Provide the (x, y) coordinate of the cell's center where the given text is located.  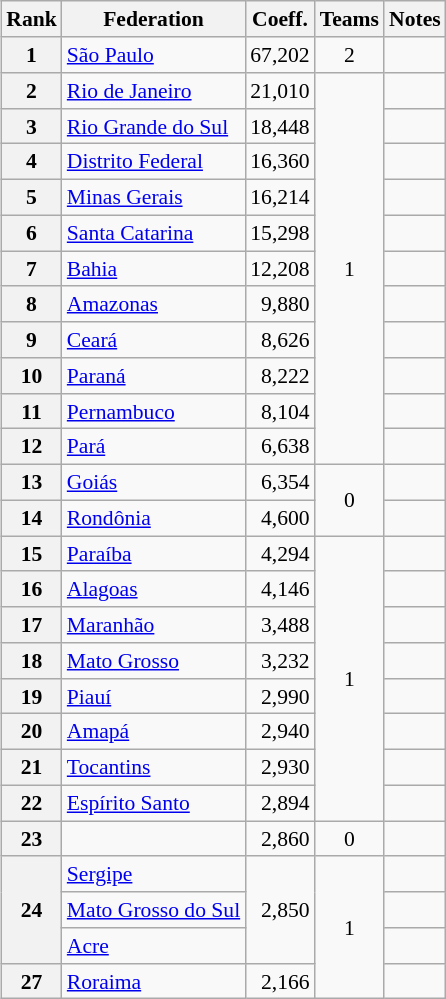
67,202 (280, 55)
2,860 (280, 839)
Acre (154, 946)
Ceará (154, 340)
9 (32, 340)
8,626 (280, 340)
3,232 (280, 661)
6 (32, 233)
7 (32, 269)
Goiás (154, 482)
Paraíba (154, 554)
19 (32, 696)
21 (32, 767)
23 (32, 839)
15,298 (280, 233)
Minas Gerais (154, 197)
6,354 (280, 482)
Tocantins (154, 767)
3 (32, 126)
10 (32, 376)
20 (32, 732)
2,940 (280, 732)
Mato Grosso do Sul (154, 910)
Distrito Federal (154, 162)
Federation (154, 19)
12 (32, 447)
16 (32, 589)
2,930 (280, 767)
2,166 (280, 981)
Teams (350, 19)
Rio de Janeiro (154, 91)
6,638 (280, 447)
4,294 (280, 554)
5 (32, 197)
Rondônia (154, 518)
18 (32, 661)
Amapá (154, 732)
Mato Grosso (154, 661)
24 (32, 910)
Coeff. (280, 19)
São Paulo (154, 55)
16,214 (280, 197)
Roraima (154, 981)
21,010 (280, 91)
9,880 (280, 304)
Paraná (154, 376)
Rio Grande do Sul (154, 126)
4,146 (280, 589)
Espírito Santo (154, 803)
Alagoas (154, 589)
Amazonas (154, 304)
18,448 (280, 126)
Pernambuco (154, 411)
Santa Catarina (154, 233)
13 (32, 482)
Sergipe (154, 874)
14 (32, 518)
8 (32, 304)
4,600 (280, 518)
2,894 (280, 803)
16,360 (280, 162)
Bahia (154, 269)
Pará (154, 447)
3,488 (280, 625)
22 (32, 803)
4 (32, 162)
17 (32, 625)
2,850 (280, 910)
Rank (32, 19)
Maranhão (154, 625)
2,990 (280, 696)
8,222 (280, 376)
11 (32, 411)
8,104 (280, 411)
Notes (415, 19)
12,208 (280, 269)
Piauí (154, 696)
27 (32, 981)
15 (32, 554)
